Scan for the cell matching the given text and deliver its [x, y] coordinate at center. 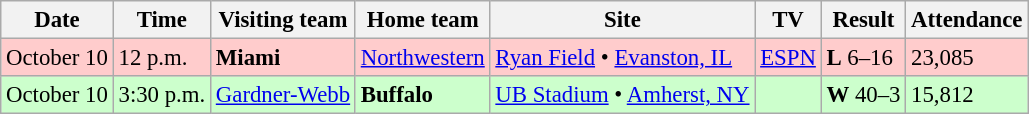
Buffalo [422, 95]
Time [162, 20]
Attendance [967, 20]
UB Stadium • Amherst, NY [622, 95]
Site [622, 20]
TV [788, 20]
Result [864, 20]
Home team [422, 20]
Northwestern [422, 58]
15,812 [967, 95]
Visiting team [284, 20]
12 p.m. [162, 58]
23,085 [967, 58]
ESPN [788, 58]
3:30 p.m. [162, 95]
W 40–3 [864, 95]
Date [57, 20]
L 6–16 [864, 58]
Miami [284, 58]
Gardner-Webb [284, 95]
Ryan Field • Evanston, IL [622, 58]
